Determine the [X, Y] coordinate at the center of the cell enclosing the given text.  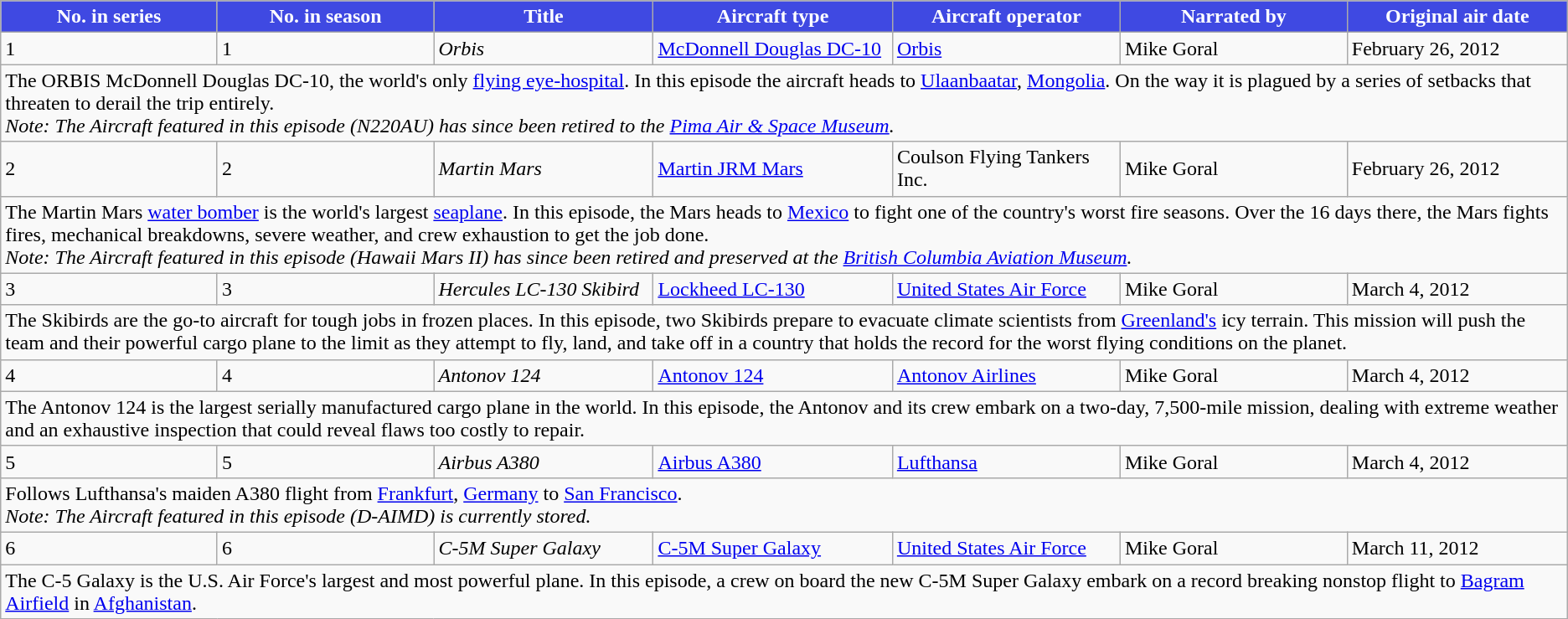
No. in series [109, 17]
Lockheed LC-130 [772, 289]
Title [544, 17]
Narrated by [1233, 17]
Martin JRM Mars [772, 169]
Martin Mars [544, 169]
Coulson Flying Tankers Inc. [1006, 169]
Aircraft type [772, 17]
No. in season [325, 17]
Antonov Airlines [1006, 375]
Lufthansa [1006, 462]
March 11, 2012 [1457, 548]
McDonnell Douglas DC-10 [772, 49]
Hercules LC-130 Skibird [544, 289]
Aircraft operator [1006, 17]
Original air date [1457, 17]
